Detect which cell encompasses the target text, then output its (x, y) center coordinate. 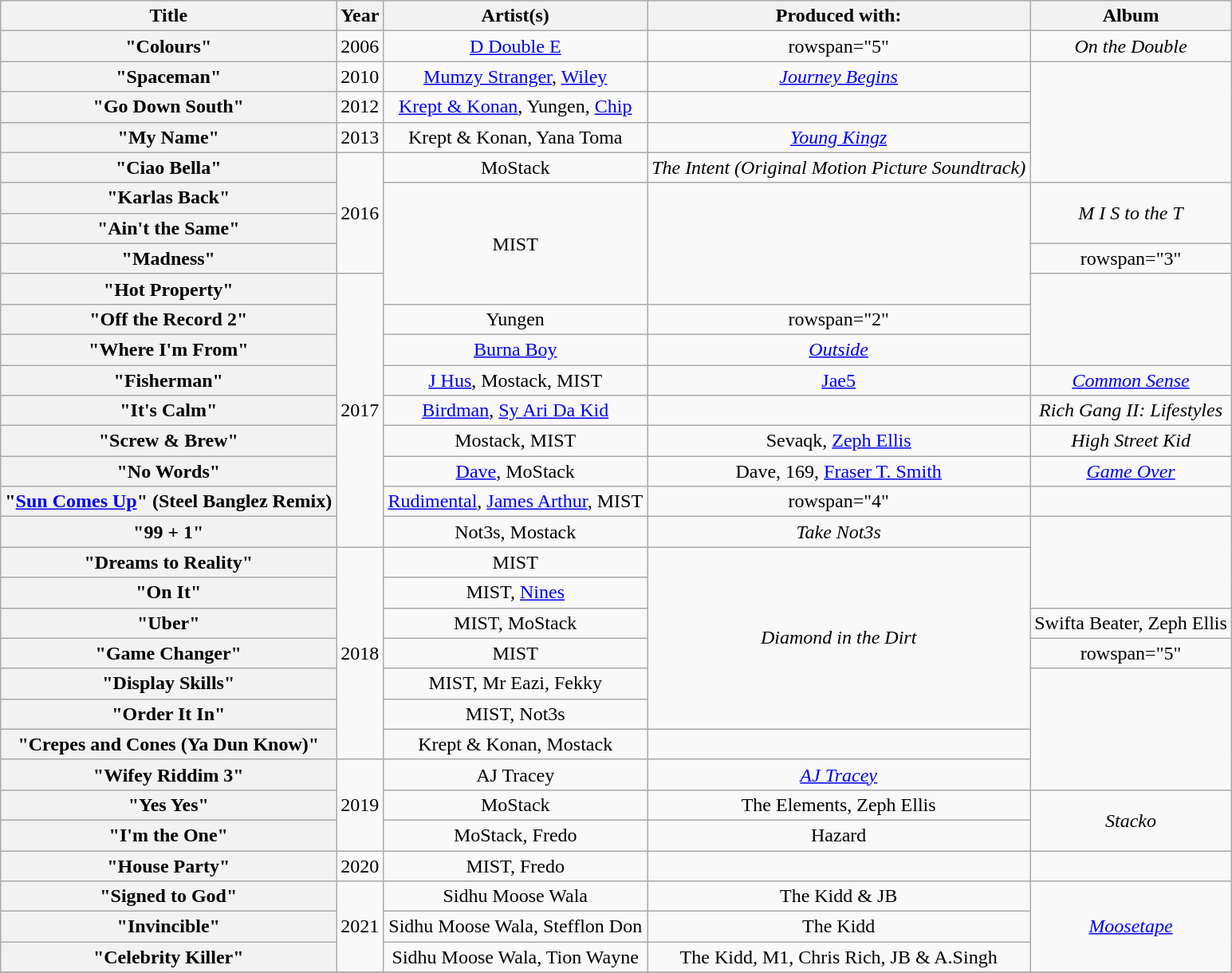
2010 (360, 77)
2019 (360, 805)
Produced with: (839, 16)
"It's Calm" (169, 411)
Swifta Beater, Zeph Ellis (1131, 623)
MoStack, Fredo (515, 835)
Jae5 (839, 380)
2021 (360, 927)
"Fisherman" (169, 380)
Burna Boy (515, 349)
"Game Changer" (169, 653)
The Kidd, M1, Chris Rich, JB & A.Singh (839, 957)
"Where I'm From" (169, 349)
Mumzy Stranger, Wiley (515, 77)
"99 + 1" (169, 532)
Young Kingz (839, 137)
Dave, 169, Fraser T. Smith (839, 471)
rowspan="4" (839, 502)
"Wifey Riddim 3" (169, 774)
"Madness" (169, 258)
MIST, Fredo (515, 865)
"No Words" (169, 471)
"Dreams to Reality" (169, 562)
Sevaqk, Zeph Ellis (839, 441)
2020 (360, 865)
Yungen (515, 319)
2013 (360, 137)
"Order It In" (169, 714)
Dave, MoStack (515, 471)
Game Over (1131, 471)
Hazard (839, 835)
"House Party" (169, 865)
Journey Begins (839, 77)
"Uber" (169, 623)
"Invincible" (169, 927)
2017 (360, 410)
Sidhu Moose Wala, Tion Wayne (515, 957)
The Kidd (839, 927)
MIST, Mr Eazi, Fekky (515, 683)
The Intent (Original Motion Picture Soundtrack) (839, 167)
"Crepes and Cones (Ya Dun Know)" (169, 744)
Krept & Konan, Mostack (515, 744)
MIST, Nines (515, 593)
"Celebrity Killer" (169, 957)
Mostack, MIST (515, 441)
2016 (360, 213)
Outside (839, 349)
On the Double (1131, 46)
"Karlas Back" (169, 198)
2012 (360, 107)
"Display Skills" (169, 683)
MIST, Not3s (515, 714)
"Screw & Brew" (169, 441)
Album (1131, 16)
2018 (360, 653)
"Ciao Bella" (169, 167)
Title (169, 16)
"Off the Record 2" (169, 319)
"Spaceman" (169, 77)
The Elements, Zeph Ellis (839, 805)
"My Name" (169, 137)
Stacko (1131, 820)
Take Not3s (839, 532)
Year (360, 16)
"I'm the One" (169, 835)
D Double E (515, 46)
High Street Kid (1131, 441)
MIST, MoStack (515, 623)
Diamond in the Dirt (839, 638)
"On It" (169, 593)
Krept & Konan, Yana Toma (515, 137)
"Yes Yes" (169, 805)
J Hus, Mostack, MIST (515, 380)
The Kidd & JB (839, 896)
"Signed to God" (169, 896)
Moosetape (1131, 927)
Birdman, Sy Ari Da Kid (515, 411)
Rudimental, James Arthur, MIST (515, 502)
Sidhu Moose Wala, Stefflon Don (515, 927)
M I S to the T (1131, 213)
"Go Down South" (169, 107)
rowspan="3" (1131, 258)
"Ain't the Same" (169, 228)
"Sun Comes Up" (Steel Banglez Remix) (169, 502)
Artist(s) (515, 16)
"Hot Property" (169, 289)
Common Sense (1131, 380)
Rich Gang II: Lifestyles (1131, 411)
rowspan="2" (839, 319)
Sidhu Moose Wala (515, 896)
2006 (360, 46)
"Colours" (169, 46)
Not3s, Mostack (515, 532)
Krept & Konan, Yungen, Chip (515, 107)
